Locate the cell with the specified text and output its [x, y] center coordinate. 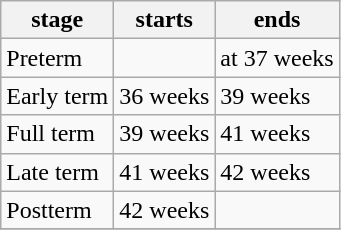
Late term [58, 172]
Preterm [58, 58]
at 37 weeks [277, 58]
starts [164, 20]
stage [58, 20]
ends [277, 20]
36 weeks [164, 96]
Postterm [58, 210]
Early term [58, 96]
Full term [58, 134]
